Find where the given text appears and provide that cell's center as [X, Y] coordinate. 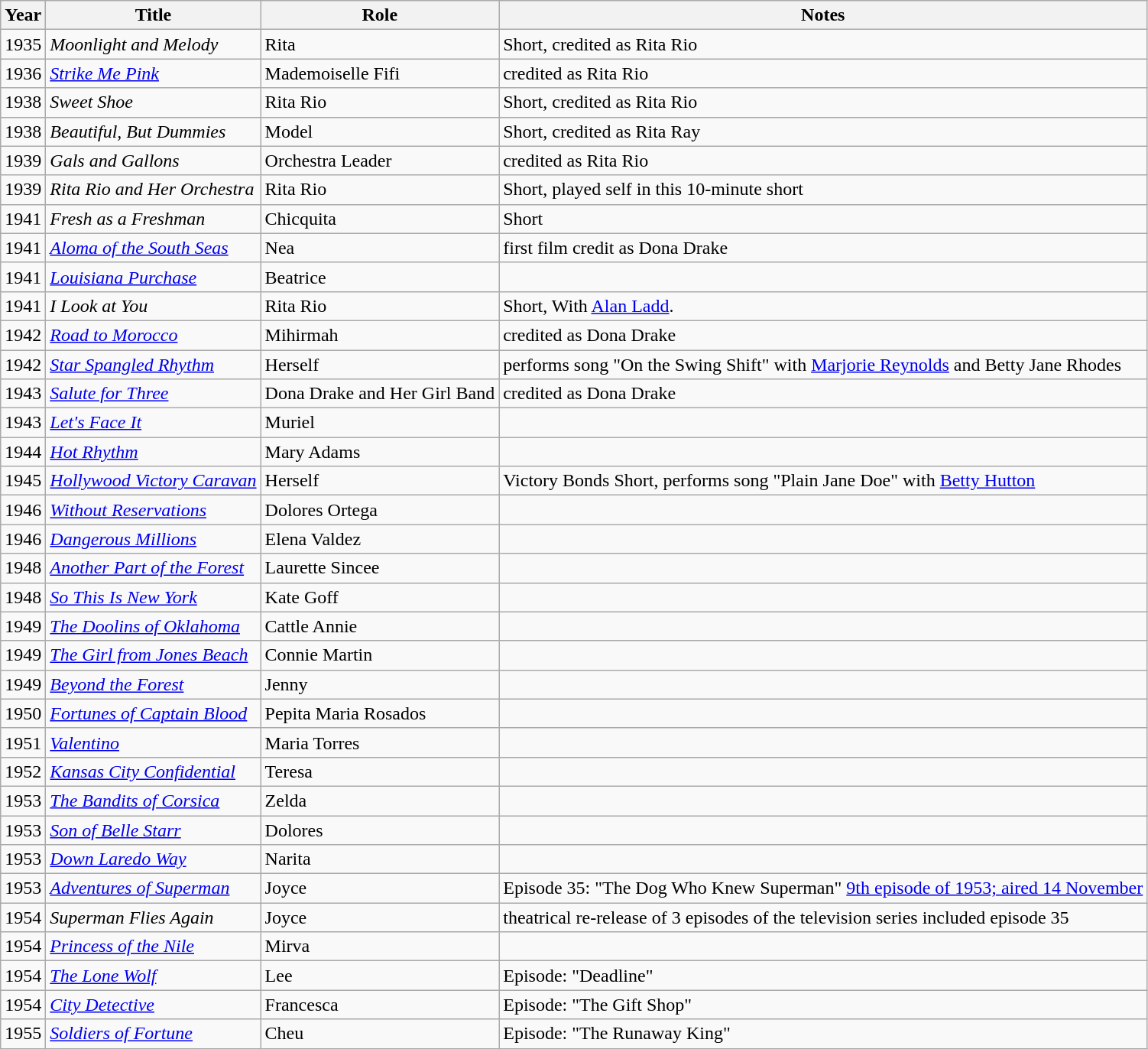
Another Part of the Forest [153, 568]
1951 [23, 742]
Beatrice [380, 277]
1944 [23, 452]
1935 [23, 44]
Title [153, 15]
Kate Goff [380, 597]
first film credit as Dona Drake [823, 248]
Gals and Gallons [153, 161]
Connie Martin [380, 655]
1950 [23, 713]
Episode: "The Gift Shop" [823, 1005]
Zelda [380, 801]
Salute for Three [153, 394]
Sweet Shoe [153, 102]
Valentino [153, 742]
Francesca [380, 1005]
Let's Face It [153, 423]
Hollywood Victory Caravan [153, 481]
Without Reservations [153, 510]
Short, played self in this 10-minute short [823, 190]
Nea [380, 248]
Episode: "Deadline" [823, 976]
Year [23, 15]
Beautiful, But Dummies [153, 132]
1936 [23, 73]
Fresh as a Freshman [153, 219]
1945 [23, 481]
Road to Morocco [153, 335]
Short [823, 219]
Lee [380, 976]
Rita [380, 44]
Jenny [380, 684]
1955 [23, 1034]
Moonlight and Melody [153, 44]
Model [380, 132]
Cattle Annie [380, 626]
Hot Rhythm [153, 452]
Dona Drake and Her Girl Band [380, 394]
Episode: "The Runaway King" [823, 1034]
Rita Rio and Her Orchestra [153, 190]
Short, credited as Rita Ray [823, 132]
Cheu [380, 1034]
Kansas City Confidential [153, 771]
Princess of the Nile [153, 947]
Episode 35: "The Dog Who Knew Superman" 9th episode of 1953; aired 14 November [823, 888]
Superman Flies Again [153, 917]
I Look at You [153, 306]
Dolores [380, 830]
The Bandits of Corsica [153, 801]
Dangerous Millions [153, 539]
Mihirmah [380, 335]
Mary Adams [380, 452]
Aloma of the South Seas [153, 248]
Mademoiselle Fifi [380, 73]
Teresa [380, 771]
Victory Bonds Short, performs song "Plain Jane Doe" with Betty Hutton [823, 481]
City Detective [153, 1005]
Pepita Maria Rosados [380, 713]
Orchestra Leader [380, 161]
Muriel [380, 423]
Role [380, 15]
performs song "On the Swing Shift" with Marjorie Reynolds and Betty Jane Rhodes [823, 365]
Son of Belle Starr [153, 830]
Chicquita [380, 219]
Laurette Sincee [380, 568]
Star Spangled Rhythm [153, 365]
theatrical re-release of 3 episodes of the television series included episode 35 [823, 917]
Strike Me Pink [153, 73]
Fortunes of Captain Blood [153, 713]
Down Laredo Way [153, 859]
Mirva [380, 947]
Elena Valdez [380, 539]
The Doolins of Oklahoma [153, 626]
The Lone Wolf [153, 976]
Maria Torres [380, 742]
Beyond the Forest [153, 684]
Soldiers of Fortune [153, 1034]
Narita [380, 859]
Short, With Alan Ladd. [823, 306]
Notes [823, 15]
The Girl from Jones Beach [153, 655]
Dolores Ortega [380, 510]
Louisiana Purchase [153, 277]
So This Is New York [153, 597]
1952 [23, 771]
Adventures of Superman [153, 888]
